Output the (X, Y) coordinate of the center of the cell containing the given text.  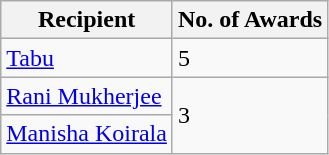
Rani Mukherjee (87, 96)
No. of Awards (250, 20)
5 (250, 58)
3 (250, 115)
Manisha Koirala (87, 134)
Tabu (87, 58)
Recipient (87, 20)
